Detect which cell encompasses the target text, then output its (X, Y) center coordinate. 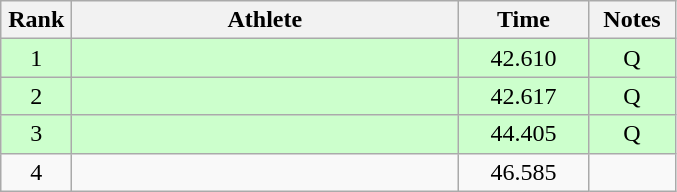
42.617 (524, 96)
4 (36, 172)
Notes (632, 20)
Athlete (265, 20)
2 (36, 96)
3 (36, 134)
Time (524, 20)
Rank (36, 20)
1 (36, 58)
46.585 (524, 172)
44.405 (524, 134)
42.610 (524, 58)
